Return the (x, y) coordinate for the center point of the cell that contains the specified text.  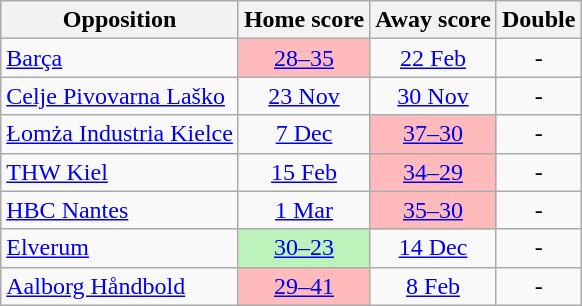
Celje Pivovarna Laško (120, 96)
Łomża Industria Kielce (120, 134)
8 Feb (434, 286)
14 Dec (434, 248)
30–23 (304, 248)
22 Feb (434, 58)
23 Nov (304, 96)
Double (538, 20)
29–41 (304, 286)
35–30 (434, 210)
37–30 (434, 134)
Opposition (120, 20)
34–29 (434, 172)
Barça (120, 58)
Aalborg Håndbold (120, 286)
7 Dec (304, 134)
Home score (304, 20)
HBC Nantes (120, 210)
Away score (434, 20)
28–35 (304, 58)
THW Kiel (120, 172)
30 Nov (434, 96)
15 Feb (304, 172)
1 Mar (304, 210)
Elverum (120, 248)
